Return (x, y) of the center of cell containing provided text 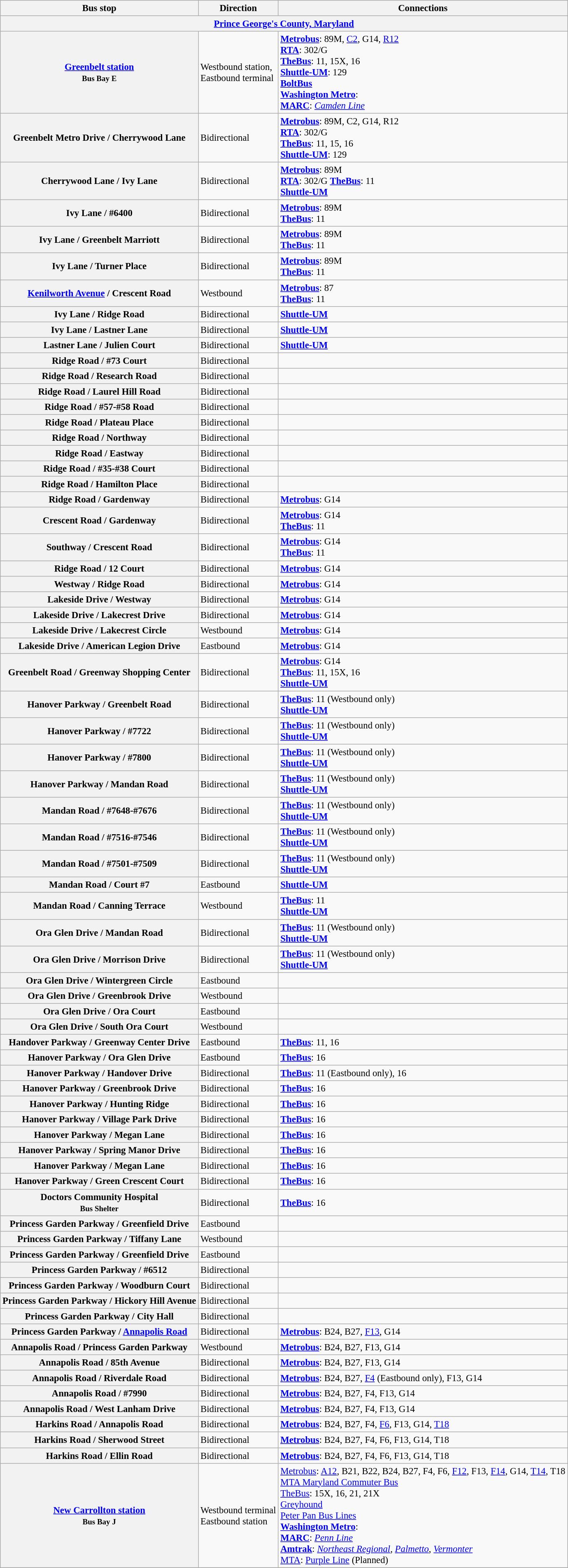
Princess Garden Parkway / Tiffany Lane (100, 1239)
Ivy Lane / Ridge Road (100, 314)
Ridge Road / #57-#58 Road (100, 407)
Mandan Road / #7501-#7509 (100, 864)
Ora Glen Drive / Ora Court (100, 1011)
Prince George's County, Maryland (284, 24)
Ridge Road / Research Road (100, 376)
Hanover Parkway / Hunting Ridge (100, 1104)
Hanover Parkway / Green Crescent Court (100, 1182)
Princess Garden Parkway / Hickory Hill Avenue (100, 1301)
Lakeside Drive / Lakecrest Circle (100, 630)
Ridge Road / Gardenway (100, 500)
Ridge Road / Eastway (100, 454)
Ridge Road / Plateau Place (100, 422)
Ivy Lane / #6400 (100, 213)
Annapolis Road / Riverdale Road (100, 1378)
Princess Garden Parkway / #6512 (100, 1270)
Direction (238, 8)
Ora Glen Drive / Greenbrook Drive (100, 996)
TheBus: 11, 16 (423, 1042)
Hanover Parkway / Handover Drive (100, 1073)
Hanover Parkway / Mandan Road (100, 784)
Westbound station,Eastbound terminal (238, 72)
Greenbelt Metro Drive / Cherrywood Lane (100, 138)
Annapolis Road / 85th Avenue (100, 1363)
Lastner Lane / Julien Court (100, 345)
Ridge Road / 12 Court (100, 568)
Hanover Parkway / #7800 (100, 758)
Kenilworth Avenue / Crescent Road (100, 293)
Metrobus: 87 TheBus: 11 (423, 293)
Hanover Parkway / Greenbelt Road (100, 705)
Hanover Parkway / Village Park Drive (100, 1119)
Bus stop (100, 8)
Connections (423, 8)
Cherrywood Lane / Ivy Lane (100, 181)
Metrobus: 89M, C2, G14, R12 RTA: 302/G TheBus: 11, 15X, 16 Shuttle-UM: 129 BoltBus Washington Metro: MARC: Camden Line (423, 72)
Lakeside Drive / American Legion Drive (100, 646)
Princess Garden Parkway / Woodburn Court (100, 1285)
Greenbelt stationBus Bay E (100, 72)
Harkins Road / Ellin Road (100, 1456)
Lakeside Drive / Lakecrest Drive (100, 615)
Ridge Road / Laurel Hill Road (100, 391)
Harkins Road / Sherwood Street (100, 1440)
TheBus: 11 Shuttle-UM (423, 906)
Metrobus: 89M, C2, G14, R12 RTA: 302/G TheBus: 11, 15, 16 Shuttle-UM: 129 (423, 138)
Lakeside Drive / Westway (100, 599)
Ridge Road / Northway (100, 438)
Mandan Road / Canning Terrace (100, 906)
Metrobus: 89M RTA: 302/G TheBus: 11 Shuttle-UM (423, 181)
Annapolis Road / #7990 (100, 1394)
Ridge Road / #35-#38 Court (100, 469)
Doctors Community HospitalBus Shelter (100, 1203)
Ora Glen Drive / Wintergreen Circle (100, 980)
Mandan Road / Court #7 (100, 885)
Crescent Road / Gardenway (100, 521)
Ora Glen Drive / Morrison Drive (100, 959)
Ridge Road / #73 Court (100, 361)
Greenbelt Road / Greenway Shopping Center (100, 672)
Westway / Ridge Road (100, 584)
Mandan Road / #7516-#7546 (100, 837)
Westbound terminalEastbound station (238, 1515)
Hanover Parkway / Ora Glen Drive (100, 1058)
Ivy Lane / Turner Place (100, 267)
Hanover Parkway / Greenbrook Drive (100, 1089)
Ora Glen Drive / Mandan Road (100, 933)
Princess Garden Parkway / City Hall (100, 1316)
Ridge Road / Hamilton Place (100, 484)
TheBus: 11 (Eastbound only), 16 (423, 1073)
Ora Glen Drive / South Ora Court (100, 1027)
Handover Parkway / Greenway Center Drive (100, 1042)
Metrobus: B24, B27, F4 (Eastbound only), F13, G14 (423, 1378)
Hanover Parkway / Spring Manor Drive (100, 1150)
Harkins Road / Annapolis Road (100, 1424)
Mandan Road / #7648-#7676 (100, 811)
Annapolis Road / Princess Garden Parkway (100, 1347)
Ivy Lane / Greenbelt Marriott (100, 240)
Ivy Lane / Lastner Lane (100, 330)
Princess Garden Parkway / Annapolis Road (100, 1332)
Southway / Crescent Road (100, 547)
Metrobus: G14 TheBus: 11, 15X, 16 Shuttle-UM (423, 672)
Hanover Parkway / #7722 (100, 731)
Annapolis Road / West Lanham Drive (100, 1409)
New Carrollton stationBus Bay J (100, 1515)
